Detect which cell encompasses the target text, then output its (x, y) center coordinate. 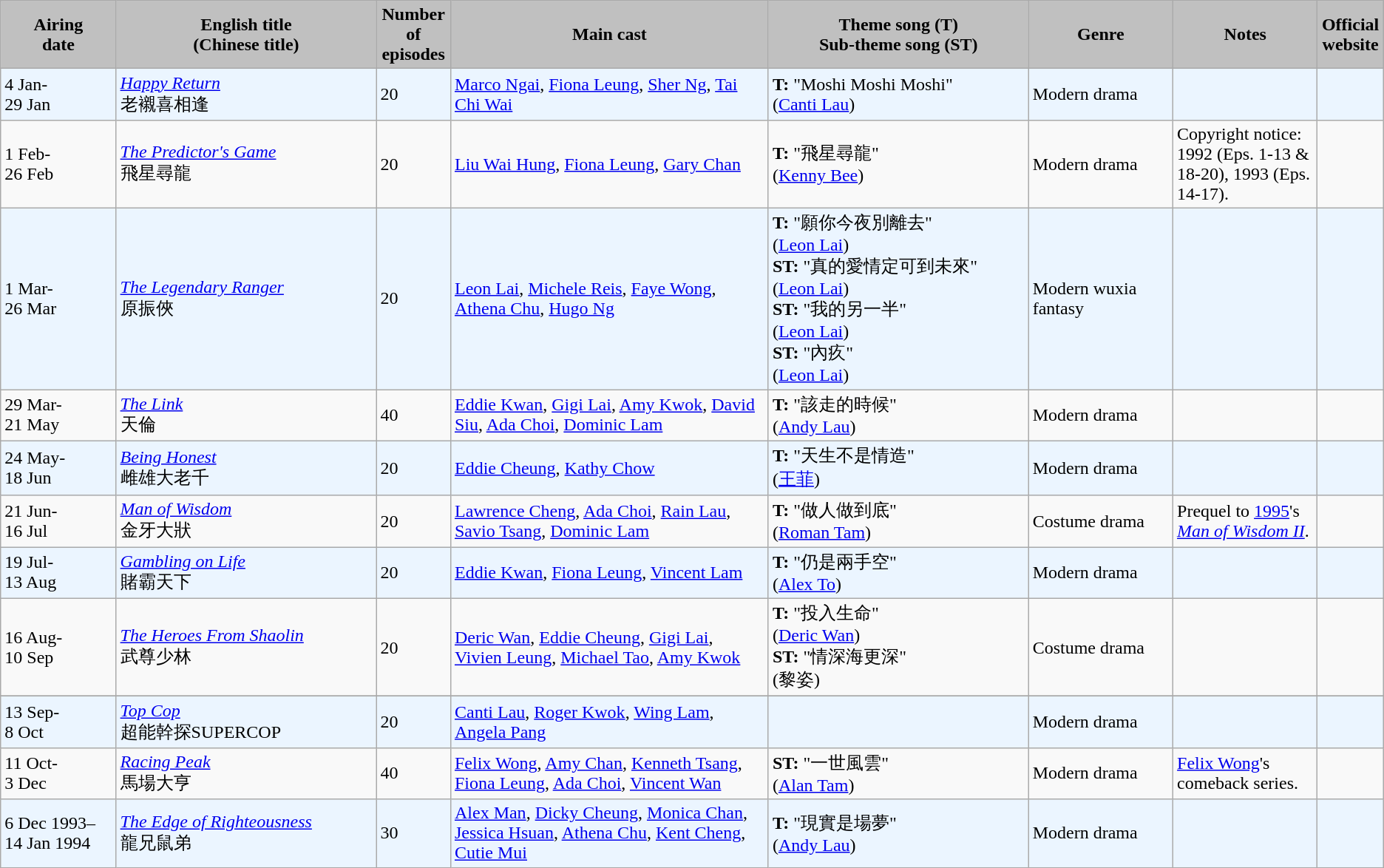
Genre (1100, 35)
T: "天生不是情造" (王菲) (898, 468)
Notes (1245, 35)
Eddie Kwan, Fiona Leung, Vincent Lam (609, 573)
Top Cop 超能幹探SUPERCOP (246, 722)
T: "做人做到底" (Roman Tam) (898, 521)
T: "飛星尋龍" (Kenny Bee) (898, 164)
Number of episodes (414, 35)
Lawrence Cheng, Ada Choi, Rain Lau, Savio Tsang, Dominic Lam (609, 521)
T: "仍是兩手空" (Alex To) (898, 573)
30 (414, 833)
Copyright notice: 1992 (Eps. 1-13 & 18-20), 1993 (Eps. 14-17). (1245, 164)
Happy Return 老襯喜相逢 (246, 95)
Felix Wong, Amy Chan, Kenneth Tsang, Fiona Leung, Ada Choi, Vincent Wan (609, 773)
T: "該走的時候" (Andy Lau) (898, 415)
Canti Lau, Roger Kwok, Wing Lam, Angela Pang (609, 722)
Main cast (609, 35)
T: "投入生命" (Deric Wan)ST: "情深海更深" (黎姿) (898, 648)
ST: "一世風雲" (Alan Tam) (898, 773)
1 Mar- 26 Mar (58, 299)
29 Mar- 21 May (58, 415)
Leon Lai, Michele Reis, Faye Wong, Athena Chu, Hugo Ng (609, 299)
Prequel to 1995's Man of Wisdom II. (1245, 521)
Being Honest 雌雄大老千 (246, 468)
The Legendary Ranger 原振俠 (246, 299)
4 Jan- 29 Jan (58, 95)
6 Dec 1993– 14 Jan 1994 (58, 833)
Eddie Kwan, Gigi Lai, Amy Kwok, David Siu, Ada Choi, Dominic Lam (609, 415)
Official website (1350, 35)
T: "現實是場夢" (Andy Lau) (898, 833)
13 Sep- 8 Oct (58, 722)
Man of Wisdom 金牙大狀 (246, 521)
Theme song (T) Sub-theme song (ST) (898, 35)
The Predictor's Game 飛星尋龍 (246, 164)
English title (Chinese title) (246, 35)
Racing Peak 馬場大亨 (246, 773)
1 Feb- 26 Feb (58, 164)
T: "Moshi Moshi Moshi" (Canti Lau) (898, 95)
T: "願你今夜別離去" (Leon Lai)ST: "真的愛情定可到未來" (Leon Lai) ST: "我的另一半" (Leon Lai) ST: "內疚" (Leon Lai) (898, 299)
Modern wuxia fantasy (1100, 299)
16 Aug- 10 Sep (58, 648)
Gambling on Life 賭霸天下 (246, 573)
Felix Wong's comeback series. (1245, 773)
21 Jun- 16 Jul (58, 521)
Airingdate (58, 35)
Alex Man, Dicky Cheung, Monica Chan, Jessica Hsuan, Athena Chu, Kent Cheng, Cutie Mui (609, 833)
11 Oct- 3 Dec (58, 773)
Liu Wai Hung, Fiona Leung, Gary Chan (609, 164)
19 Jul- 13 Aug (58, 573)
The Link 天倫 (246, 415)
Eddie Cheung, Kathy Chow (609, 468)
Marco Ngai, Fiona Leung, Sher Ng, Tai Chi Wai (609, 95)
The Heroes From Shaolin 武尊少林 (246, 648)
24 May- 18 Jun (58, 468)
The Edge of Righteousness 龍兄鼠弟 (246, 833)
Deric Wan, Eddie Cheung, Gigi Lai, Vivien Leung, Michael Tao, Amy Kwok (609, 648)
